Output the [x, y] coordinate of the center of the cell containing the given text.  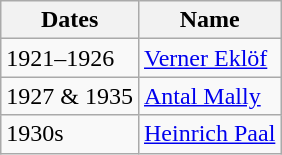
1927 & 1935 [70, 96]
1921–1926 [70, 58]
Verner Eklöf [209, 58]
Name [209, 20]
Antal Mally [209, 96]
Heinrich Paal [209, 134]
Dates [70, 20]
1930s [70, 134]
